Search for the cell housing the specified text and yield its [X, Y] center coordinate. 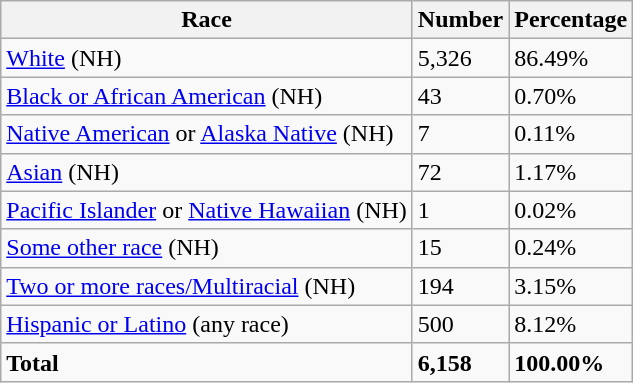
Pacific Islander or Native Hawaiian (NH) [207, 210]
Native American or Alaska Native (NH) [207, 134]
Hispanic or Latino (any race) [207, 324]
7 [460, 134]
3.15% [571, 286]
15 [460, 248]
Percentage [571, 20]
Race [207, 20]
Asian (NH) [207, 172]
5,326 [460, 58]
1 [460, 210]
86.49% [571, 58]
0.24% [571, 248]
100.00% [571, 362]
Some other race (NH) [207, 248]
72 [460, 172]
0.70% [571, 96]
1.17% [571, 172]
0.11% [571, 134]
Total [207, 362]
0.02% [571, 210]
8.12% [571, 324]
White (NH) [207, 58]
6,158 [460, 362]
Two or more races/Multiracial (NH) [207, 286]
194 [460, 286]
500 [460, 324]
Number [460, 20]
43 [460, 96]
Black or African American (NH) [207, 96]
